Scan for the cell matching the given text and deliver its (x, y) coordinate at center. 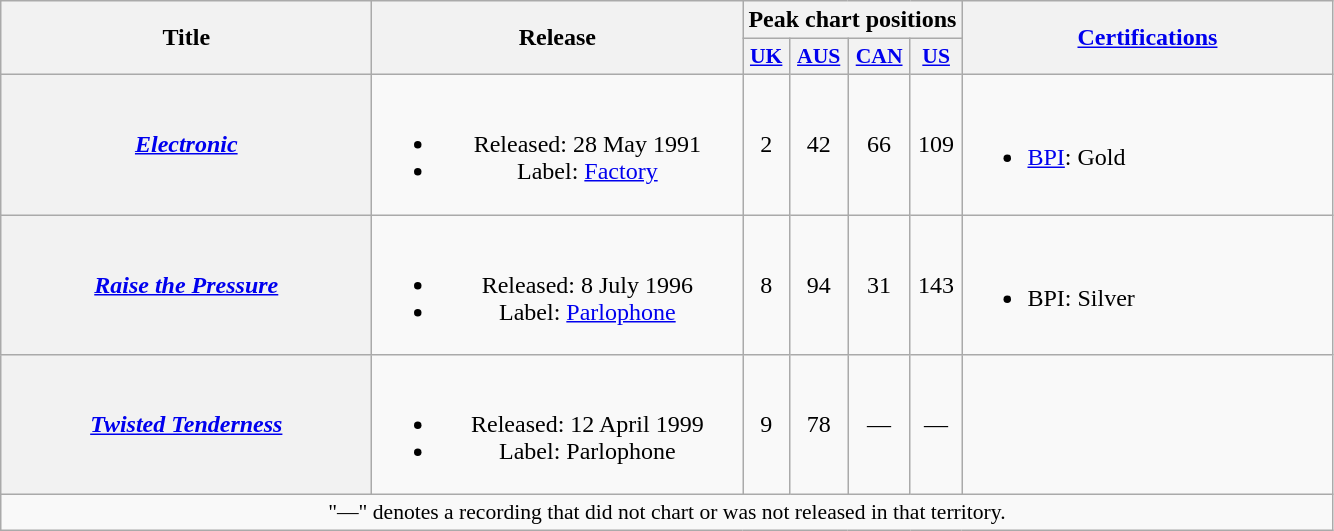
9 (766, 425)
Title (186, 38)
Released: 28 May 1991Label: Factory (558, 144)
Electronic (186, 144)
BPI: Gold (1148, 144)
Peak chart positions (852, 20)
2 (766, 144)
143 (936, 284)
31 (879, 284)
Raise the Pressure (186, 284)
78 (818, 425)
8 (766, 284)
Released: 8 July 1996Label: Parlophone (558, 284)
US (936, 57)
UK (766, 57)
Certifications (1148, 38)
AUS (818, 57)
CAN (879, 57)
Twisted Tenderness (186, 425)
"—" denotes a recording that did not chart or was not released in that territory. (667, 513)
Release (558, 38)
94 (818, 284)
42 (818, 144)
109 (936, 144)
Released: 12 April 1999Label: Parlophone (558, 425)
66 (879, 144)
BPI: Silver (1148, 284)
